Extract the (X, Y) coordinate from the center of the cell holding the provided text.  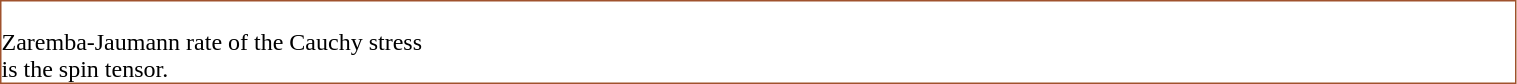
Zaremba-Jaumann rate of the Cauchy stress is the spin tensor. (758, 42)
